Search for the cell housing the specified text and yield its [x, y] center coordinate. 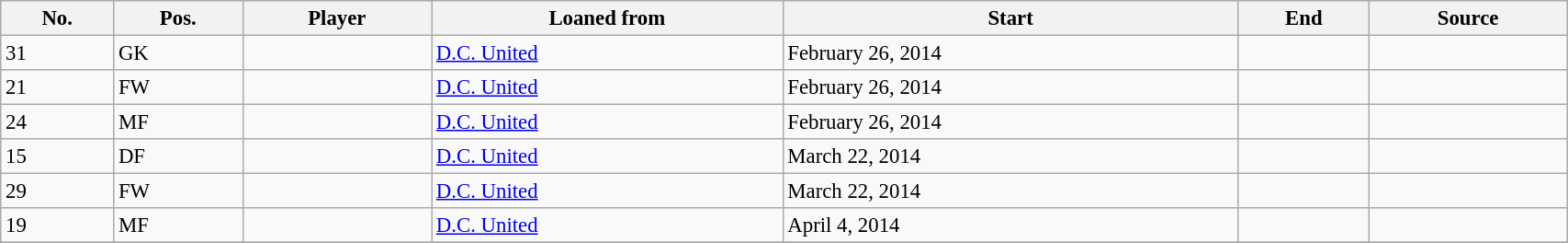
Start [1010, 18]
April 4, 2014 [1010, 226]
21 [57, 87]
DF [178, 156]
29 [57, 191]
19 [57, 226]
Source [1468, 18]
24 [57, 122]
No. [57, 18]
Pos. [178, 18]
15 [57, 156]
Player [337, 18]
31 [57, 53]
End [1303, 18]
GK [178, 53]
Loaned from [607, 18]
